Provide the [x, y] coordinate of the cell's center where the given text is located.  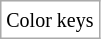
Color keys [50, 20]
